Locate the cell with the specified text and output its (x, y) center coordinate. 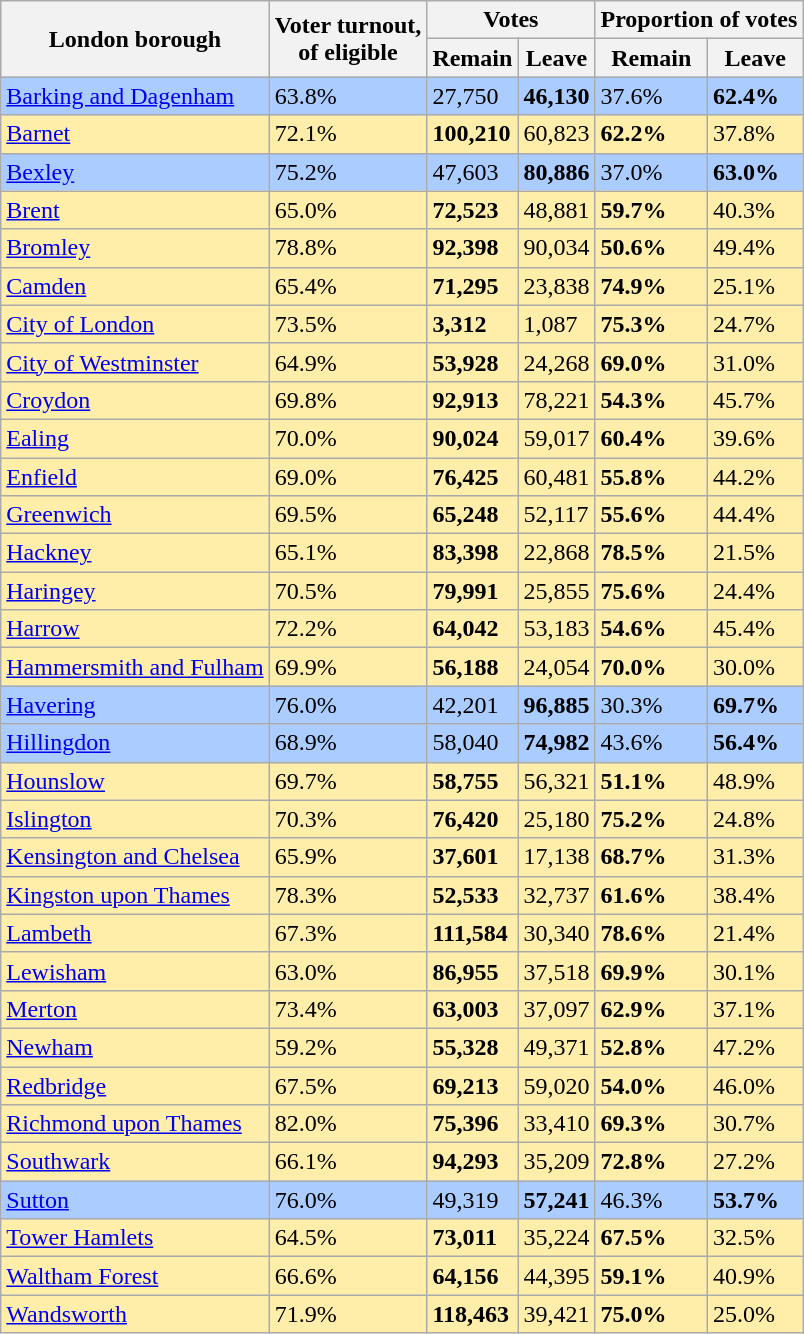
32.5% (756, 1238)
65,248 (472, 515)
London borough (135, 39)
60,823 (556, 134)
44.4% (756, 515)
58,040 (472, 743)
30.1% (756, 971)
37.1% (756, 1009)
57,241 (556, 1200)
50.6% (652, 248)
37,601 (472, 857)
72.1% (348, 134)
42,201 (472, 705)
City of Westminster (135, 362)
1,087 (556, 324)
25.0% (756, 1314)
44,395 (556, 1276)
32,737 (556, 895)
Tower Hamlets (135, 1238)
59,020 (556, 1085)
Hammersmith and Fulham (135, 667)
80,886 (556, 172)
37,518 (556, 971)
78.8% (348, 248)
73.5% (348, 324)
35,209 (556, 1162)
72.8% (652, 1162)
33,410 (556, 1124)
21.4% (756, 933)
55.8% (652, 477)
69.3% (652, 1124)
37,097 (556, 1009)
90,034 (556, 248)
46,130 (556, 96)
Voter turnout,of eligible (348, 39)
47.2% (756, 1047)
70.3% (348, 819)
37.8% (756, 134)
68.7% (652, 857)
25.1% (756, 286)
30.0% (756, 667)
49.4% (756, 248)
Wandsworth (135, 1314)
65.9% (348, 857)
65.4% (348, 286)
Southwark (135, 1162)
62.2% (652, 134)
92,913 (472, 400)
Greenwich (135, 515)
64.9% (348, 362)
53,183 (556, 629)
76,425 (472, 477)
60,481 (556, 477)
40.9% (756, 1276)
86,955 (472, 971)
25,855 (556, 591)
47,603 (472, 172)
Votes (511, 20)
64,042 (472, 629)
96,885 (556, 705)
78,221 (556, 400)
24,054 (556, 667)
56,321 (556, 781)
39,421 (556, 1314)
69.8% (348, 400)
118,463 (472, 1314)
Ealing (135, 438)
56,188 (472, 667)
45.4% (756, 629)
Proportion of votes (699, 20)
Lambeth (135, 933)
35,224 (556, 1238)
53.7% (756, 1200)
62.4% (756, 96)
Kingston upon Thames (135, 895)
63,003 (472, 1009)
Islington (135, 819)
64,156 (472, 1276)
51.1% (652, 781)
59.2% (348, 1047)
100,210 (472, 134)
52.8% (652, 1047)
75.3% (652, 324)
30.7% (756, 1124)
78.6% (652, 933)
Hillingdon (135, 743)
74.9% (652, 286)
48,881 (556, 210)
Harrow (135, 629)
24,268 (556, 362)
Bromley (135, 248)
21.5% (756, 553)
3,312 (472, 324)
Lewisham (135, 971)
Havering (135, 705)
61.6% (652, 895)
City of London (135, 324)
52,117 (556, 515)
65.0% (348, 210)
30.3% (652, 705)
Richmond upon Thames (135, 1124)
Waltham Forest (135, 1276)
Hackney (135, 553)
Brent (135, 210)
75.6% (652, 591)
27.2% (756, 1162)
49,371 (556, 1047)
65.1% (348, 553)
58,755 (472, 781)
66.6% (348, 1276)
39.6% (756, 438)
59.7% (652, 210)
55,328 (472, 1047)
72,523 (472, 210)
75,396 (472, 1124)
46.3% (652, 1200)
54.6% (652, 629)
40.3% (756, 210)
Merton (135, 1009)
37.0% (652, 172)
78.3% (348, 895)
67.3% (348, 933)
24.8% (756, 819)
71.9% (348, 1314)
90,024 (472, 438)
22,868 (556, 553)
46.0% (756, 1085)
Bexley (135, 172)
76,420 (472, 819)
Hounslow (135, 781)
Croydon (135, 400)
71,295 (472, 286)
30,340 (556, 933)
25,180 (556, 819)
Barnet (135, 134)
24.4% (756, 591)
Newham (135, 1047)
27,750 (472, 96)
69.5% (348, 515)
74,982 (556, 743)
Enfield (135, 477)
78.5% (652, 553)
Haringey (135, 591)
66.1% (348, 1162)
31.0% (756, 362)
17,138 (556, 857)
75.0% (652, 1314)
Barking and Dagenham (135, 96)
31.3% (756, 857)
56.4% (756, 743)
73,011 (472, 1238)
69,213 (472, 1085)
Camden (135, 286)
62.9% (652, 1009)
23,838 (556, 286)
64.5% (348, 1238)
68.9% (348, 743)
53,928 (472, 362)
49,319 (472, 1200)
37.6% (652, 96)
94,293 (472, 1162)
59.1% (652, 1276)
83,398 (472, 553)
92,398 (472, 248)
45.7% (756, 400)
54.0% (652, 1085)
73.4% (348, 1009)
Kensington and Chelsea (135, 857)
70.5% (348, 591)
Sutton (135, 1200)
72.2% (348, 629)
48.9% (756, 781)
55.6% (652, 515)
52,533 (472, 895)
63.8% (348, 96)
60.4% (652, 438)
Redbridge (135, 1085)
38.4% (756, 895)
82.0% (348, 1124)
24.7% (756, 324)
59,017 (556, 438)
54.3% (652, 400)
43.6% (652, 743)
44.2% (756, 477)
79,991 (472, 591)
111,584 (472, 933)
